Return [X, Y] of the center of cell containing provided text 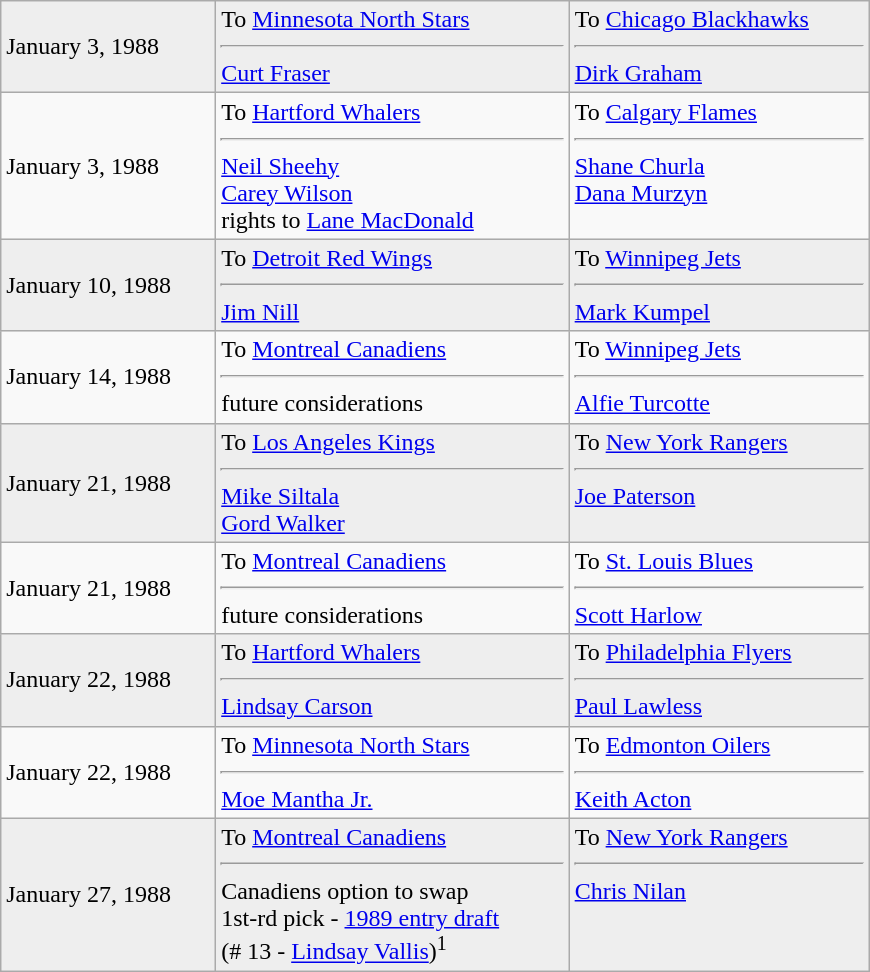
To Los Angeles KingsMike SiltalaGord Walker [392, 482]
To Minnesota North StarsCurt Fraser [392, 47]
To Hartford WhalersNeil SheehyCarey Wilsonrights to Lane MacDonald [392, 166]
To Montreal CanadiensCanadiens option to swap1st-rd pick - 1989 entry draft(# 13 - Lindsay Vallis)1 [392, 894]
January 10, 1988 [108, 285]
To New York RangersChris Nilan [719, 894]
To Philadelphia FlyersPaul Lawless [719, 680]
To Minnesota North StarsMoe Mantha Jr. [392, 772]
To St. Louis BluesScott Harlow [719, 588]
To Calgary FlamesShane ChurlaDana Murzyn [719, 166]
To Hartford WhalersLindsay Carson [392, 680]
To Winnipeg JetsAlfie Turcotte [719, 377]
January 14, 1988 [108, 377]
To Winnipeg JetsMark Kumpel [719, 285]
To Detroit Red WingsJim Nill [392, 285]
To Chicago BlackhawksDirk Graham [719, 47]
To Edmonton OilersKeith Acton [719, 772]
January 27, 1988 [108, 894]
To New York RangersJoe Paterson [719, 482]
